From the cell containing the given text, extract its center point as [x, y] coordinate. 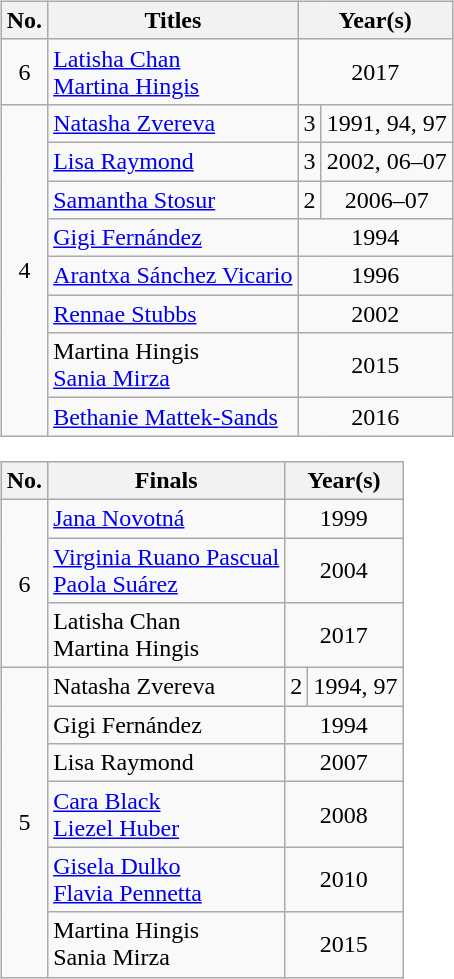
Titles [173, 20]
2010 [344, 880]
Gisela Dulko Flavia Pennetta [166, 880]
Rennae Stubbs [173, 314]
Jana Novotná [166, 518]
2002 [375, 314]
Bethanie Mattek-Sands [173, 417]
2002, 06–07 [386, 161]
2016 [375, 417]
1999 [344, 518]
Cara Black Liezel Huber [166, 814]
2006–07 [386, 199]
2008 [344, 814]
1996 [375, 276]
Samantha Stosur [173, 199]
2007 [344, 763]
1994, 97 [356, 687]
Virginia Ruano Pascual Paola Suárez [166, 570]
Finals [166, 480]
2004 [344, 570]
Arantxa Sánchez Vicario [173, 276]
1991, 94, 97 [386, 123]
4 [24, 270]
5 [24, 822]
